For the text-containing cell, return its midpoint in [X, Y] coordinate format. 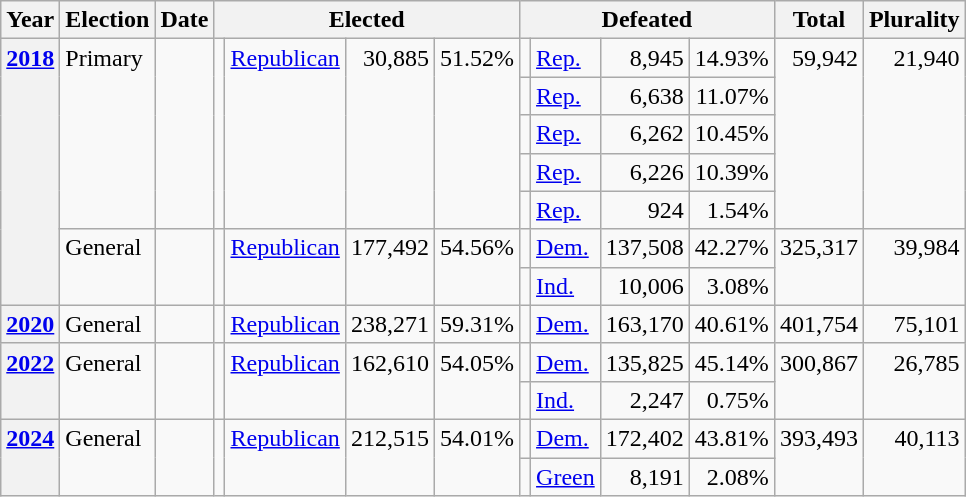
30,885 [390, 134]
325,317 [818, 267]
Election [108, 20]
2022 [30, 381]
54.01% [476, 457]
8,945 [644, 58]
401,754 [818, 324]
10.39% [732, 172]
51.52% [476, 134]
135,825 [644, 362]
Plurality [914, 20]
3.08% [732, 286]
1.54% [732, 210]
6,226 [644, 172]
Date [184, 20]
54.56% [476, 267]
59,942 [818, 134]
8,191 [644, 477]
Primary [108, 134]
10.45% [732, 134]
2.08% [732, 477]
11.07% [732, 96]
39,984 [914, 267]
14.93% [732, 58]
Defeated [646, 20]
10,006 [644, 286]
162,610 [390, 381]
6,638 [644, 96]
54.05% [476, 381]
2018 [30, 172]
45.14% [732, 362]
2024 [30, 457]
172,402 [644, 438]
42.27% [732, 248]
924 [644, 210]
43.81% [732, 438]
Green [566, 477]
163,170 [644, 324]
Total [818, 20]
59.31% [476, 324]
137,508 [644, 248]
40.61% [732, 324]
238,271 [390, 324]
300,867 [818, 381]
177,492 [390, 267]
2,247 [644, 400]
21,940 [914, 134]
393,493 [818, 457]
6,262 [644, 134]
26,785 [914, 381]
2020 [30, 324]
Elected [367, 20]
Year [30, 20]
212,515 [390, 457]
0.75% [732, 400]
40,113 [914, 457]
75,101 [914, 324]
